Locate the cell with the specified text and output its (X, Y) center coordinate. 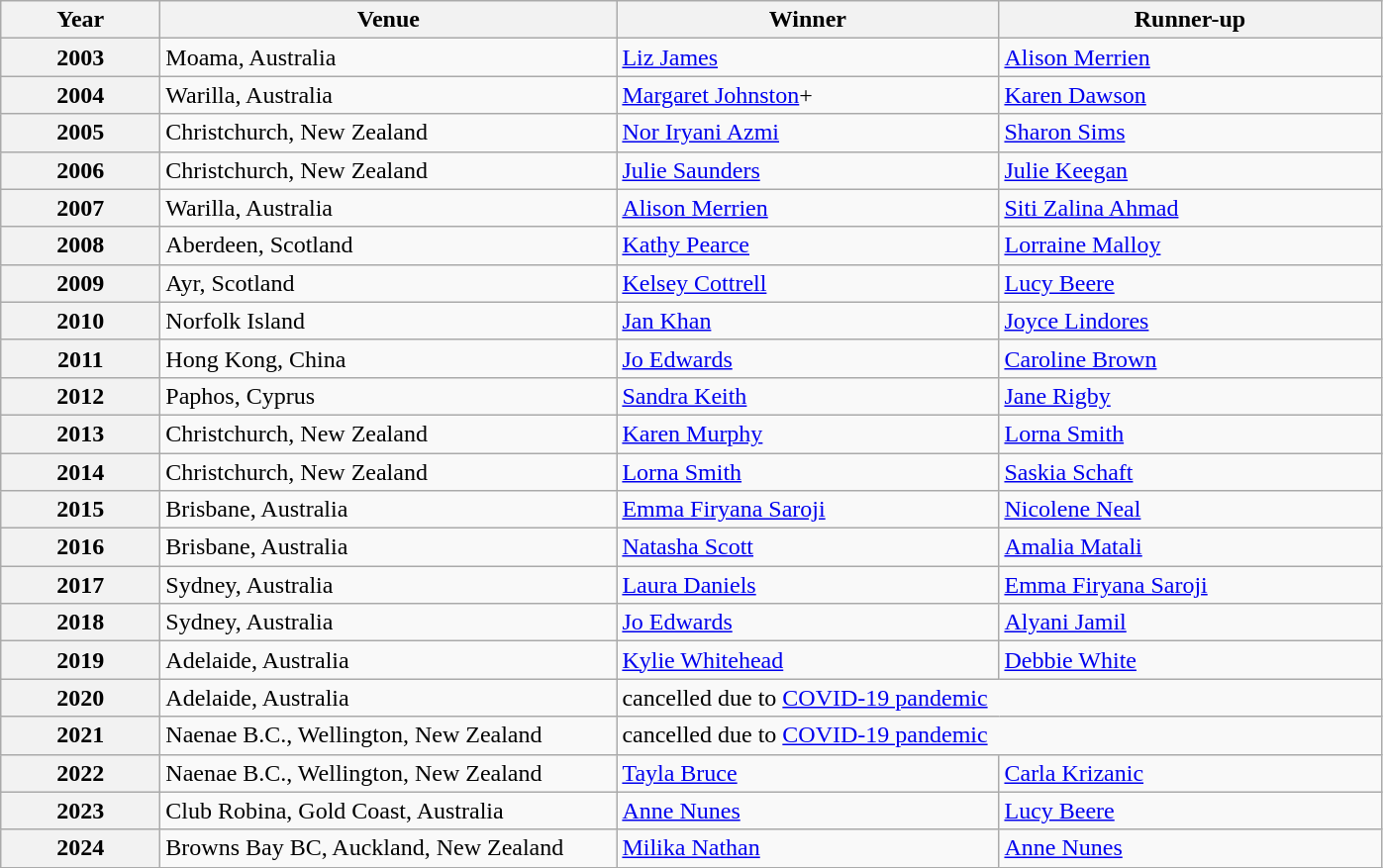
Karen Murphy (808, 434)
2004 (81, 95)
Winner (808, 20)
Natasha Scott (808, 547)
Siti Zalina Ahmad (1190, 208)
2015 (81, 510)
Sharon Sims (1190, 133)
Browns Bay BC, Auckland, New Zealand (388, 848)
Laura Daniels (808, 585)
2007 (81, 208)
Julie Saunders (808, 170)
Nor Iryani Azmi (808, 133)
2014 (81, 472)
2012 (81, 396)
Nicolene Neal (1190, 510)
2005 (81, 133)
Carla Krizanic (1190, 773)
Aberdeen, Scotland (388, 245)
Moama, Australia (388, 57)
2023 (81, 811)
Amalia Matali (1190, 547)
Debbie White (1190, 660)
Tayla Bruce (808, 773)
Year (81, 20)
Venue (388, 20)
Sandra Keith (808, 396)
Joyce Lindores (1190, 321)
2017 (81, 585)
2019 (81, 660)
Kelsey Cottrell (808, 283)
2009 (81, 283)
2018 (81, 623)
2022 (81, 773)
Milika Nathan (808, 848)
Caroline Brown (1190, 358)
2003 (81, 57)
Norfolk Island (388, 321)
Hong Kong, China (388, 358)
Ayr, Scotland (388, 283)
Karen Dawson (1190, 95)
Saskia Schaft (1190, 472)
2024 (81, 848)
Jan Khan (808, 321)
Paphos, Cyprus (388, 396)
Lorraine Malloy (1190, 245)
Club Robina, Gold Coast, Australia (388, 811)
Jane Rigby (1190, 396)
2016 (81, 547)
Margaret Johnston+ (808, 95)
2011 (81, 358)
2021 (81, 735)
Julie Keegan (1190, 170)
2013 (81, 434)
2008 (81, 245)
Runner-up (1190, 20)
Kathy Pearce (808, 245)
Liz James (808, 57)
2010 (81, 321)
2020 (81, 698)
2006 (81, 170)
Kylie Whitehead (808, 660)
Alyani Jamil (1190, 623)
